Detect which cell encompasses the target text, then output its (X, Y) center coordinate. 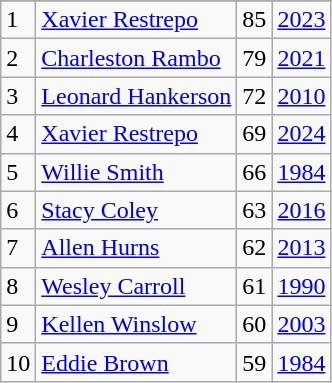
59 (254, 362)
69 (254, 134)
60 (254, 324)
10 (18, 362)
8 (18, 286)
1990 (302, 286)
2021 (302, 58)
Wesley Carroll (136, 286)
72 (254, 96)
66 (254, 172)
2010 (302, 96)
79 (254, 58)
Willie Smith (136, 172)
Charleston Rambo (136, 58)
2024 (302, 134)
61 (254, 286)
Leonard Hankerson (136, 96)
1 (18, 20)
85 (254, 20)
7 (18, 248)
63 (254, 210)
Kellen Winslow (136, 324)
3 (18, 96)
6 (18, 210)
Stacy Coley (136, 210)
2013 (302, 248)
5 (18, 172)
9 (18, 324)
4 (18, 134)
2003 (302, 324)
Eddie Brown (136, 362)
2023 (302, 20)
Allen Hurns (136, 248)
2016 (302, 210)
2 (18, 58)
62 (254, 248)
